From the cell containing the given text, extract its center point as [X, Y] coordinate. 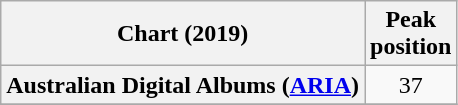
37 [411, 85]
Chart (2019) [183, 34]
Peakposition [411, 34]
Australian Digital Albums (ARIA) [183, 85]
